Extract the (x, y) coordinate from the center of the cell holding the provided text.  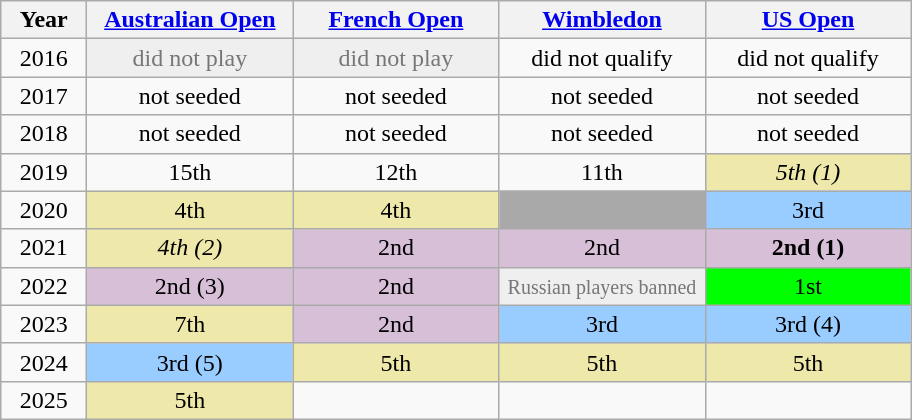
2020 (44, 210)
4th (2) (190, 248)
12th (396, 172)
2019 (44, 172)
2017 (44, 96)
French Open (396, 20)
2024 (44, 362)
3rd (4) (808, 324)
2018 (44, 134)
5th (1) (808, 172)
2021 (44, 248)
Year (44, 20)
2023 (44, 324)
7th (190, 324)
2025 (44, 400)
2nd (1) (808, 248)
11th (602, 172)
2022 (44, 286)
Russian players banned (602, 286)
15th (190, 172)
3rd (5) (190, 362)
2016 (44, 58)
Wimbledon (602, 20)
2nd (3) (190, 286)
US Open (808, 20)
Australian Open (190, 20)
1st (808, 286)
